From the cell containing the given text, extract its center point as [X, Y] coordinate. 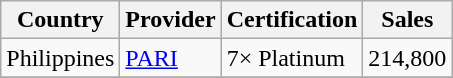
Provider [170, 20]
7× Platinum [292, 58]
Country [60, 20]
214,800 [408, 58]
Philippines [60, 58]
Sales [408, 20]
Certification [292, 20]
PARI [170, 58]
